Return (X, Y) of the center of cell containing provided text 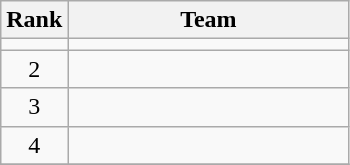
Rank (34, 20)
3 (34, 107)
4 (34, 145)
Team (208, 20)
2 (34, 69)
